Extract the [x, y] coordinate from the center of the cell holding the provided text.  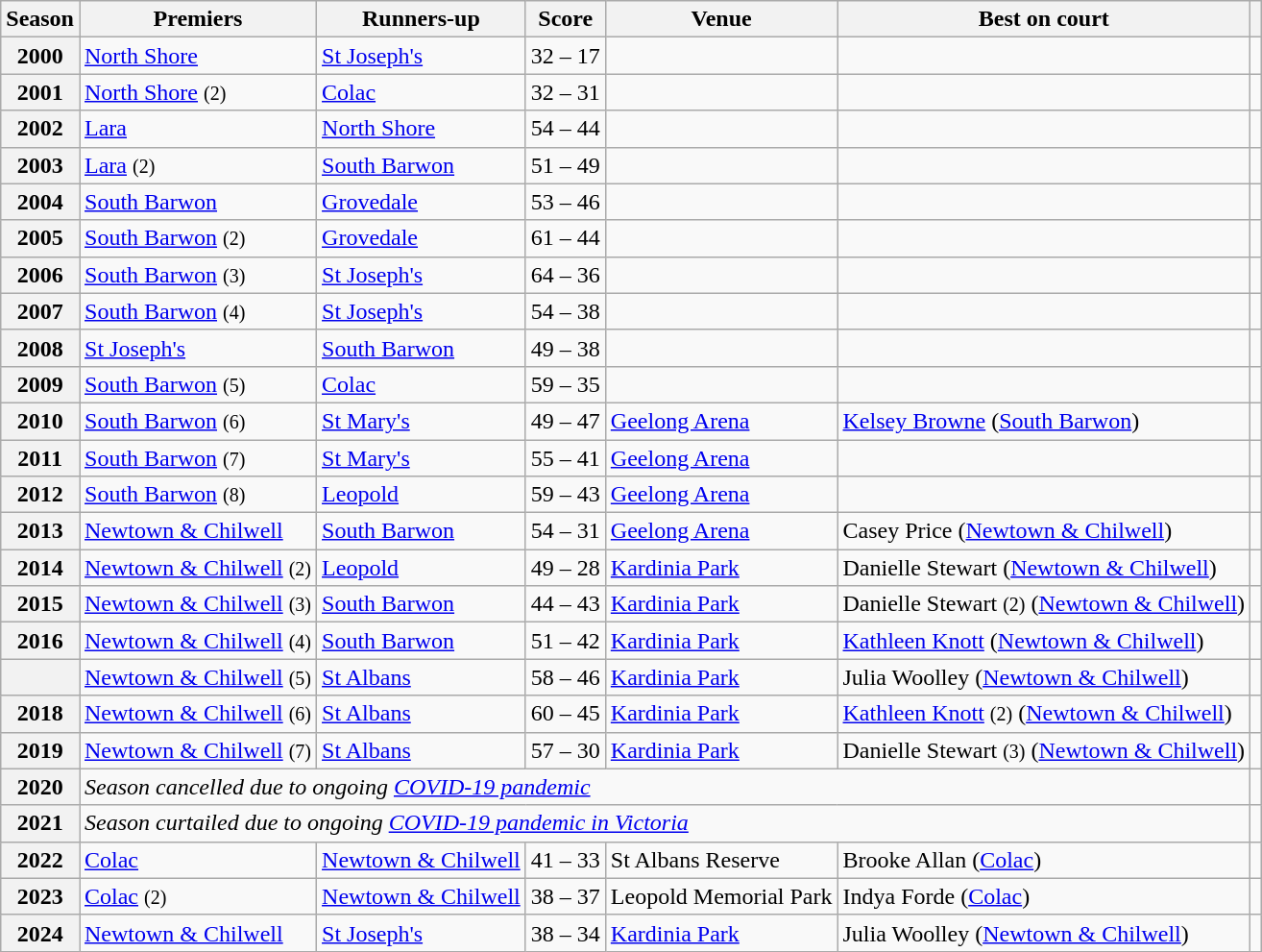
2013 [40, 531]
54 – 38 [565, 311]
Lara (2) [198, 165]
2015 [40, 604]
Danielle Stewart (3) (Newtown & Chilwell) [1044, 750]
2007 [40, 311]
2021 [40, 823]
32 – 31 [565, 92]
Season curtailed due to ongoing COVID-19 pandemic in Victoria [665, 823]
Newtown & Chilwell (4) [198, 641]
2010 [40, 421]
54 – 44 [565, 129]
2011 [40, 458]
North Shore (2) [198, 92]
2008 [40, 348]
Season [40, 19]
2023 [40, 896]
2012 [40, 495]
Casey Price (Newtown & Chilwell) [1044, 531]
54 – 31 [565, 531]
2002 [40, 129]
South Barwon (2) [198, 238]
2019 [40, 750]
60 – 45 [565, 714]
2022 [40, 860]
Kelsey Browne (South Barwon) [1044, 421]
Venue [721, 19]
2003 [40, 165]
2020 [40, 787]
51 – 49 [565, 165]
2001 [40, 92]
Colac (2) [198, 896]
St Albans Reserve [721, 860]
49 – 38 [565, 348]
2004 [40, 202]
49 – 47 [565, 421]
South Barwon (7) [198, 458]
51 – 42 [565, 641]
2024 [40, 933]
Lara [198, 129]
Leopold Memorial Park [721, 896]
South Barwon (6) [198, 421]
Season cancelled due to ongoing COVID-19 pandemic [665, 787]
Newtown & Chilwell (2) [198, 568]
Newtown & Chilwell (6) [198, 714]
2016 [40, 641]
55 – 41 [565, 458]
South Barwon (8) [198, 495]
59 – 35 [565, 384]
South Barwon (3) [198, 275]
Danielle Stewart (2) (Newtown & Chilwell) [1044, 604]
38 – 34 [565, 933]
Premiers [198, 19]
64 – 36 [565, 275]
Runners-up [422, 19]
Danielle Stewart (Newtown & Chilwell) [1044, 568]
South Barwon (4) [198, 311]
57 – 30 [565, 750]
South Barwon (5) [198, 384]
53 – 46 [565, 202]
Newtown & Chilwell (7) [198, 750]
Kathleen Knott (2) (Newtown & Chilwell) [1044, 714]
61 – 44 [565, 238]
59 – 43 [565, 495]
58 – 46 [565, 677]
Score [565, 19]
2000 [40, 56]
32 – 17 [565, 56]
2014 [40, 568]
38 – 37 [565, 896]
Brooke Allan (Colac) [1044, 860]
Newtown & Chilwell (5) [198, 677]
2018 [40, 714]
Best on court [1044, 19]
Kathleen Knott (Newtown & Chilwell) [1044, 641]
2005 [40, 238]
44 – 43 [565, 604]
41 – 33 [565, 860]
49 – 28 [565, 568]
2006 [40, 275]
2009 [40, 384]
Newtown & Chilwell (3) [198, 604]
Indya Forde (Colac) [1044, 896]
